Pinpoint the cell where the given text exists, returning its [x, y] midpoint coordinate. 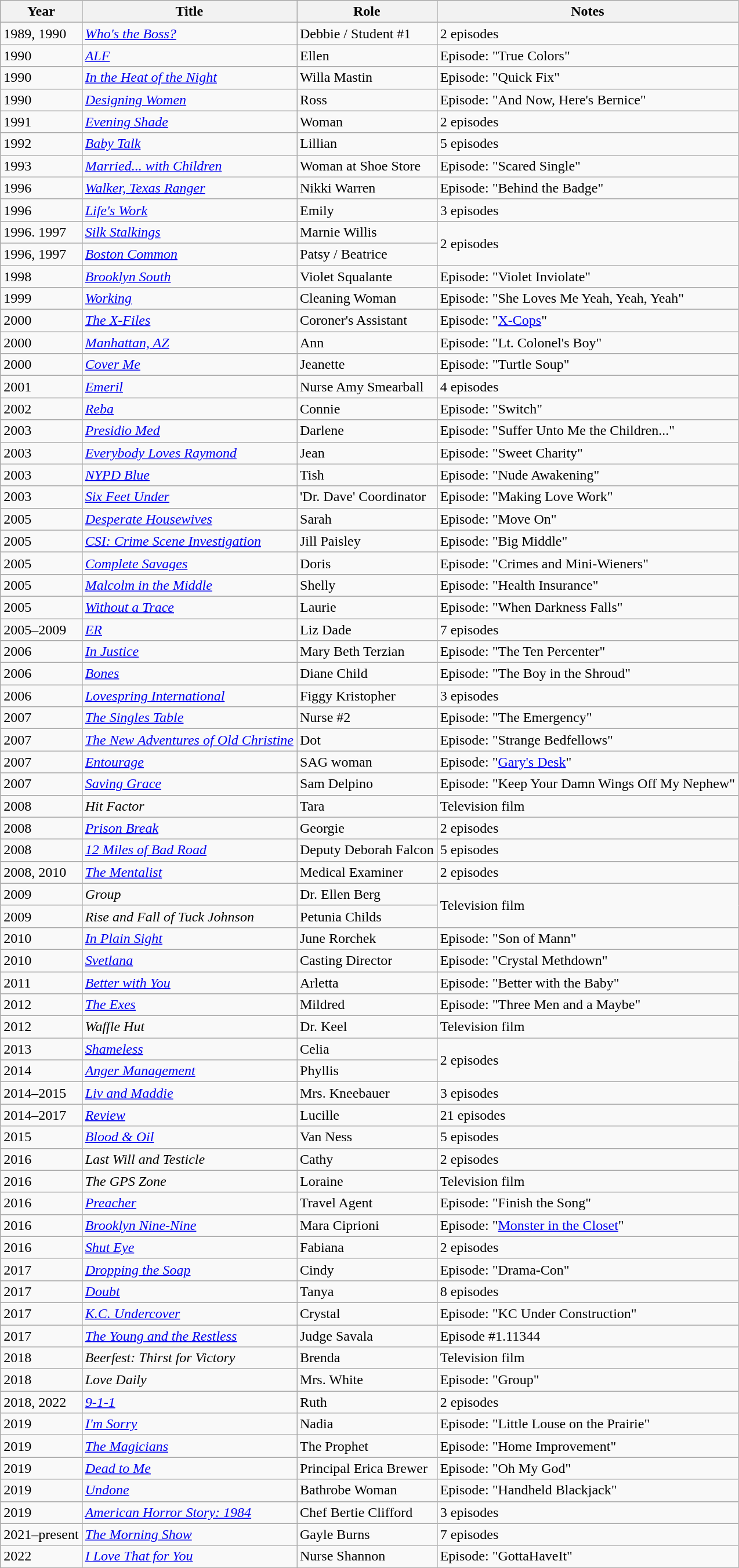
Liv and Maddie [189, 1093]
Laurie [367, 607]
Lillian [367, 144]
2015 [41, 1137]
Cindy [367, 1269]
2018, 2022 [41, 1402]
Episode: "The Boy in the Shroud" [587, 674]
Jill Paisley [367, 541]
Loraine [367, 1181]
The Magicians [189, 1446]
Episode: "Behind the Badge" [587, 188]
Mrs. White [367, 1380]
Waffle Hut [189, 1027]
Life's Work [189, 210]
Episode: "Scared Single" [587, 166]
Episode: "Three Men and a Maybe" [587, 1005]
Episode: "Strange Bedfellows" [587, 740]
Anger Management [189, 1071]
Fabiana [367, 1247]
Petunia Childs [367, 916]
Doris [367, 563]
The Morning Show [189, 1534]
Episode: "The Emergency" [587, 718]
Nurse Shannon [367, 1556]
Mrs. Kneebauer [367, 1093]
Marnie Willis [367, 232]
SAG woman [367, 762]
Episode: "Little Louse on the Prairie" [587, 1424]
Episode: "Monster in the Closet" [587, 1225]
In Plain Sight [189, 938]
21 episodes [587, 1115]
2005–2009 [41, 629]
2014 [41, 1071]
CSI: Crime Scene Investigation [189, 541]
1996, 1997 [41, 254]
Episode: "Finish the Song" [587, 1203]
Episode: "Gary's Desk" [587, 762]
Ellen [367, 56]
9-1-1 [189, 1402]
Episode: "She Loves Me Yeah, Yeah, Yeah" [587, 299]
Celia [367, 1049]
Episode: "Crimes and Mini-Wieners" [587, 563]
1989, 1990 [41, 34]
Patsy / Beatrice [367, 254]
Cover Me [189, 365]
Dot [367, 740]
In the Heat of the Night [189, 78]
I'm Sorry [189, 1424]
1992 [41, 144]
Review [189, 1115]
ALF [189, 56]
Cathy [367, 1159]
Married... with Children [189, 166]
Episode: "Keep Your Damn Wings Off My Nephew" [587, 784]
Principal Erica Brewer [367, 1468]
American Horror Story: 1984 [189, 1512]
1996. 1997 [41, 232]
Ann [367, 343]
Walker, Texas Ranger [189, 188]
Arletta [367, 983]
Notes [587, 12]
Dr. Ellen Berg [367, 894]
The X-Files [189, 321]
Brenda [367, 1358]
Liz Dade [367, 629]
Year [41, 12]
Episode: "Son of Mann" [587, 938]
Emily [367, 210]
Sam Delpino [367, 784]
Bathrobe Woman [367, 1490]
2022 [41, 1556]
Group [189, 894]
Nurse #2 [367, 718]
Beerfest: Thirst for Victory [189, 1358]
Jean [367, 453]
Malcolm in the Middle [189, 585]
Episode: "GottaHaveIt" [587, 1556]
Doubt [189, 1291]
The Exes [189, 1005]
Mara Ciprioni [367, 1225]
2008, 2010 [41, 872]
Episode: "Nude Awakening" [587, 475]
Episode: "And Now, Here's Bernice" [587, 100]
Entourage [189, 762]
Episode: "Sweet Charity" [587, 453]
2021–present [41, 1534]
Episode: "Lt. Colonel's Boy" [587, 343]
Episode: "X-Cops" [587, 321]
Tanya [367, 1291]
Episode: "Quick Fix" [587, 78]
Episode: "KC Under Construction" [587, 1313]
Blood & Oil [189, 1137]
Debbie / Student #1 [367, 34]
Prison Break [189, 828]
Chef Bertie Clifford [367, 1512]
Boston Common [189, 254]
Hit Factor [189, 806]
Manhattan, AZ [189, 343]
Better with You [189, 983]
Dead to Me [189, 1468]
Svetlana [189, 960]
Diane Child [367, 674]
Georgie [367, 828]
Jeanette [367, 365]
Cleaning Woman [367, 299]
Phyllis [367, 1071]
Baby Talk [189, 144]
Willa Mastin [367, 78]
Episode: "Suffer Unto Me the Children..." [587, 431]
Van Ness [367, 1137]
The Singles Table [189, 718]
Episode: "Turtle Soup" [587, 365]
4 episodes [587, 387]
Deputy Deborah Falcon [367, 850]
The Mentalist [189, 872]
Silk Stalkings [189, 232]
Desperate Housewives [189, 519]
1999 [41, 299]
Evening Shade [189, 122]
Gayle Burns [367, 1534]
Dr. Keel [367, 1027]
12 Miles of Bad Road [189, 850]
Coroner's Assistant [367, 321]
Designing Women [189, 100]
Nadia [367, 1424]
Undone [189, 1490]
Lucille [367, 1115]
Reba [189, 409]
Woman at Shoe Store [367, 166]
Shut Eye [189, 1247]
Role [367, 12]
Episode: "Oh My God" [587, 1468]
ER [189, 629]
Episode: "Making Love Work" [587, 497]
Episode #1.11344 [587, 1335]
Lovespring International [189, 696]
Episode: "Handheld Blackjack" [587, 1490]
Darlene [367, 431]
Title [189, 12]
Medical Examiner [367, 872]
Preacher [189, 1203]
Ross [367, 100]
Love Daily [189, 1380]
Everybody Loves Raymond [189, 453]
Judge Savala [367, 1335]
Episode: "The Ten Percenter" [587, 652]
2002 [41, 409]
Mary Beth Terzian [367, 652]
Brooklyn South [189, 277]
Episode: "Home Improvement" [587, 1446]
I Love That for You [189, 1556]
8 episodes [587, 1291]
June Rorchek [367, 938]
Episode: "When Darkness Falls" [587, 607]
Mildred [367, 1005]
Woman [367, 122]
2011 [41, 983]
Dropping the Soap [189, 1269]
Without a Trace [189, 607]
Episode: "Violet Inviolate" [587, 277]
'Dr. Dave' Coordinator [367, 497]
Episode: "Move On" [587, 519]
Brooklyn Nine-Nine [189, 1225]
Episode: "True Colors" [587, 56]
1993 [41, 166]
Episode: "Switch" [587, 409]
Emeril [189, 387]
Complete Savages [189, 563]
Six Feet Under [189, 497]
Who's the Boss? [189, 34]
Last Will and Testicle [189, 1159]
Travel Agent [367, 1203]
Connie [367, 409]
2001 [41, 387]
Episode: "Big Middle" [587, 541]
Presidio Med [189, 431]
NYPD Blue [189, 475]
Tish [367, 475]
Saving Grace [189, 784]
Episode: "Drama-Con" [587, 1269]
2014–2017 [41, 1115]
Sarah [367, 519]
Working [189, 299]
Shelly [367, 585]
Nikki Warren [367, 188]
1998 [41, 277]
Episode: "Group" [587, 1380]
Episode: "Better with the Baby" [587, 983]
K.C. Undercover [189, 1313]
Casting Director [367, 960]
The New Adventures of Old Christine [189, 740]
Rise and Fall of Tuck Johnson [189, 916]
Violet Squalante [367, 277]
Episode: "Health Insurance" [587, 585]
The Prophet [367, 1446]
Episode: "Crystal Methdown" [587, 960]
2013 [41, 1049]
Nurse Amy Smearball [367, 387]
Shameless [189, 1049]
1991 [41, 122]
In Justice [189, 652]
Figgy Kristopher [367, 696]
Tara [367, 806]
The Young and the Restless [189, 1335]
The GPS Zone [189, 1181]
2014–2015 [41, 1093]
Crystal [367, 1313]
Bones [189, 674]
Ruth [367, 1402]
